Locate the cell with the specified text and output its (X, Y) center coordinate. 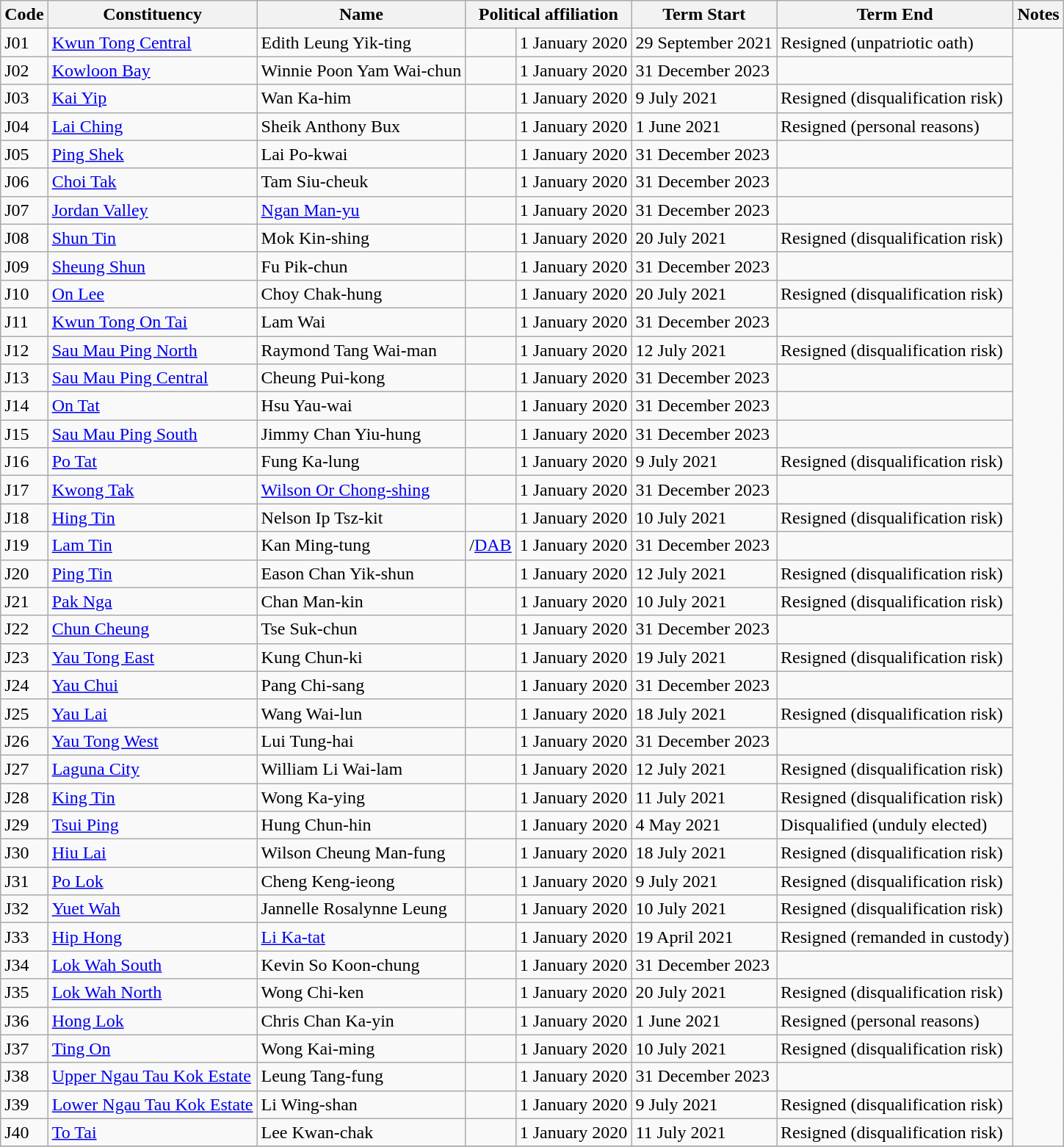
Choy Chak-hung (361, 294)
Sau Mau Ping North (153, 350)
Mok Kin-shing (361, 238)
Sau Mau Ping South (153, 434)
Sheung Shun (153, 266)
Lam Wai (361, 322)
Lai Po-kwai (361, 154)
Cheung Pui-kong (361, 378)
Disqualified (unduly elected) (895, 825)
Ngan Man-yu (361, 210)
Fung Ka-lung (361, 462)
Kwun Tong On Tai (153, 322)
J31 (24, 881)
Wan Ka-him (361, 98)
J40 (24, 1132)
19 July 2021 (704, 657)
J23 (24, 657)
King Tin (153, 797)
J34 (24, 965)
Lok Wah North (153, 993)
J12 (24, 350)
Lok Wah South (153, 965)
Term End (895, 15)
Jimmy Chan Yiu-hung (361, 434)
Kowloon Bay (153, 70)
19 April 2021 (704, 937)
J14 (24, 406)
J20 (24, 573)
Li Ka-tat (361, 937)
Yau Chui (153, 685)
J38 (24, 1077)
Po Tat (153, 462)
J16 (24, 462)
Lee Kwan-chak (361, 1132)
J19 (24, 546)
Wong Kai-ming (361, 1049)
Lam Tin (153, 546)
J01 (24, 43)
Laguna City (153, 769)
Hip Hong (153, 937)
Wong Ka-ying (361, 797)
Yau Lai (153, 713)
Political affiliation (549, 15)
Kwong Tak (153, 490)
Pak Nga (153, 601)
J26 (24, 741)
Ting On (153, 1049)
Tsui Ping (153, 825)
Pang Chi-sang (361, 685)
Edith Leung Yik-ting (361, 43)
Leung Tang-fung (361, 1077)
Kevin So Koon-chung (361, 965)
J15 (24, 434)
4 May 2021 (704, 825)
Yau Tong East (153, 657)
Code (24, 15)
Chun Cheung (153, 629)
Yuet Wah (153, 909)
Po Lok (153, 881)
Wong Chi-ken (361, 993)
Lui Tung-hai (361, 741)
J13 (24, 378)
J04 (24, 126)
Lower Ngau Tau Kok Estate (153, 1104)
Resigned (unpatriotic oath) (895, 43)
Notes (1038, 15)
Shun Tin (153, 238)
William Li Wai-lam (361, 769)
J35 (24, 993)
J37 (24, 1049)
On Tat (153, 406)
Hsu Yau-wai (361, 406)
J02 (24, 70)
Kung Chun-ki (361, 657)
Raymond Tang Wai-man (361, 350)
Chris Chan Ka-yin (361, 1021)
J33 (24, 937)
J28 (24, 797)
J21 (24, 601)
Kai Yip (153, 98)
J03 (24, 98)
Ping Tin (153, 573)
J10 (24, 294)
J08 (24, 238)
Hong Lok (153, 1021)
Li Wing-shan (361, 1104)
/DAB (491, 546)
Tse Suk-chun (361, 629)
Winnie Poon Yam Wai-chun (361, 70)
J29 (24, 825)
Wilson Cheung Man-fung (361, 853)
To Tai (153, 1132)
J05 (24, 154)
J30 (24, 853)
Lai Ching (153, 126)
Jannelle Rosalynne Leung (361, 909)
J24 (24, 685)
J27 (24, 769)
Chan Man-kin (361, 601)
Constituency (153, 15)
Jordan Valley (153, 210)
Wilson Or Chong-shing (361, 490)
Yau Tong West (153, 741)
Hung Chun-hin (361, 825)
J17 (24, 490)
Upper Ngau Tau Kok Estate (153, 1077)
Fu Pik-chun (361, 266)
Choi Tak (153, 182)
On Lee (153, 294)
J18 (24, 518)
J09 (24, 266)
J39 (24, 1104)
Tam Siu-cheuk (361, 182)
Nelson Ip Tsz-kit (361, 518)
Kan Ming-tung (361, 546)
Sheik Anthony Bux (361, 126)
Sau Mau Ping Central (153, 378)
29 September 2021 (704, 43)
J32 (24, 909)
Wang Wai-lun (361, 713)
J07 (24, 210)
Cheng Keng-ieong (361, 881)
Hing Tin (153, 518)
Term Start (704, 15)
Kwun Tong Central (153, 43)
Hiu Lai (153, 853)
J06 (24, 182)
Eason Chan Yik-shun (361, 573)
Resigned (remanded in custody) (895, 937)
J25 (24, 713)
Ping Shek (153, 154)
J11 (24, 322)
Name (361, 15)
J22 (24, 629)
J36 (24, 1021)
